For the text-containing cell, return its midpoint in [X, Y] coordinate format. 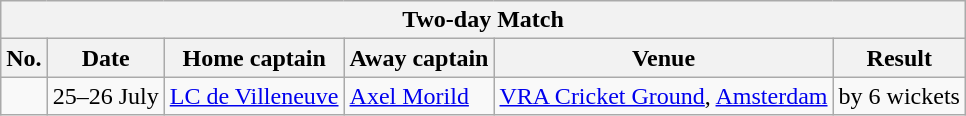
Two-day Match [484, 20]
VRA Cricket Ground, Amsterdam [664, 96]
Axel Morild [419, 96]
by 6 wickets [899, 96]
Away captain [419, 58]
Venue [664, 58]
25–26 July [106, 96]
No. [24, 58]
Home captain [254, 58]
LC de Villeneuve [254, 96]
Date [106, 58]
Result [899, 58]
